Capture the cell that displays the provided text and extract its [x, y] central coordinate. 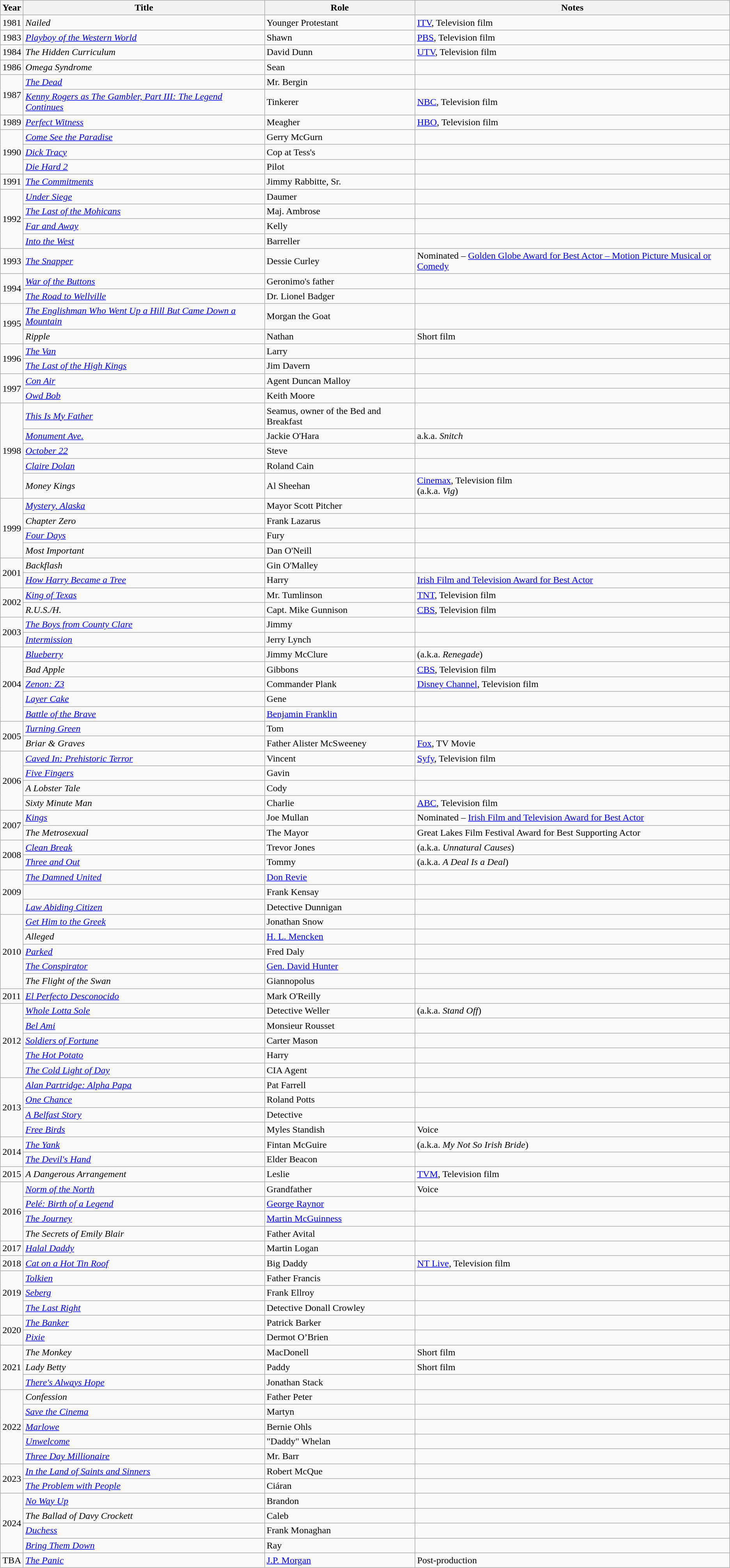
Year [12, 8]
Martyn [340, 1412]
Capt. Mike Gunnison [340, 610]
Larry [340, 351]
2016 [12, 1211]
Turning Green [144, 729]
The Hidden Curriculum [144, 52]
Frank Monaghan [340, 1531]
Vincent [340, 758]
The Flight of the Swan [144, 981]
2009 [12, 892]
Commander Plank [340, 684]
The Commitments [144, 181]
(a.k.a. Unnatural Causes) [572, 847]
Tinkerer [340, 102]
1995 [12, 324]
The Van [144, 351]
Perfect Witness [144, 122]
1992 [12, 218]
1986 [12, 67]
In the Land of Saints and Sinners [144, 1471]
Mr. Bergin [340, 82]
Detective [340, 1115]
Robert McQue [340, 1471]
Father Francis [340, 1278]
TVM, Television film [572, 1174]
Detective Weller [340, 1011]
Norm of the North [144, 1189]
2010 [12, 951]
2001 [12, 573]
Gibbons [340, 669]
NBC, Television film [572, 102]
Unwelcome [144, 1442]
El Perfecto Desconocido [144, 996]
The Hot Potato [144, 1055]
2004 [12, 684]
Daumer [340, 196]
Five Fingers [144, 773]
Parked [144, 952]
The Boys from County Clare [144, 625]
R.U.S./H. [144, 610]
Tommy [340, 862]
Cop at Tess's [340, 152]
J.P. Morgan [340, 1560]
Ray [340, 1545]
Jimmy McClure [340, 654]
1998 [12, 451]
Title [144, 8]
2019 [12, 1293]
Bernie Ohls [340, 1427]
Martin Logan [340, 1248]
TBA [12, 1560]
Mayor Scott Pitcher [340, 506]
The Devil's Hand [144, 1159]
1989 [12, 122]
Most Important [144, 550]
Omega Syndrome [144, 67]
Giannopolus [340, 981]
2013 [12, 1107]
1997 [12, 388]
(a.k.a. My Not So Irish Bride) [572, 1144]
Cinemax, Television film(a.k.a. Vig) [572, 486]
Role [340, 8]
Pelé: Birth of a Legend [144, 1204]
Into the West [144, 241]
Agent Duncan Malloy [340, 381]
The Last Right [144, 1308]
Free Birds [144, 1129]
Nominated – Irish Film and Television Award for Best Actor [572, 818]
Steve [340, 451]
The Ballad of Davy Crockett [144, 1516]
Seamus, owner of the Bed and Breakfast [340, 416]
Detective Dunnigan [340, 907]
Morgan the Goat [340, 316]
Alan Partridge: Alpha Papa [144, 1085]
Mr. Tumlinson [340, 595]
Playboy of the Western World [144, 37]
Sean [340, 67]
UTV, Television film [572, 52]
The Englishman Who Went Up a Hill But Came Down a Mountain [144, 316]
Jim Davern [340, 366]
Gene [340, 699]
Four Days [144, 536]
Clean Break [144, 847]
The Banker [144, 1323]
The Panic [144, 1560]
Kenny Rogers as The Gambler, Part III: The Legend Continues [144, 102]
Owd Bob [144, 396]
Mark O'Reilly [340, 996]
Jerry Lynch [340, 639]
The Mayor [340, 833]
Gin O'Malley [340, 565]
Bel Ami [144, 1026]
NT Live, Television film [572, 1263]
Claire Dolan [144, 465]
Bring Them Down [144, 1545]
Dick Tracy [144, 152]
Save the Cinema [144, 1412]
One Chance [144, 1100]
Frank Kensay [340, 892]
The Yank [144, 1144]
Far and Away [144, 226]
2014 [12, 1152]
TNT, Television film [572, 595]
Cody [340, 788]
The Dead [144, 82]
Ciáran [340, 1486]
Younger Protestant [340, 23]
David Dunn [340, 52]
Three and Out [144, 862]
Brandon [340, 1501]
Caleb [340, 1516]
The Problem with People [144, 1486]
Al Sheehan [340, 486]
Kings [144, 818]
Three Day Millionaire [144, 1456]
(a.k.a. Stand Off) [572, 1011]
Barreller [340, 241]
Fred Daly [340, 952]
Father Avital [340, 1234]
Frank Lazarus [340, 521]
a.k.a. Snitch [572, 436]
Pat Farrell [340, 1085]
MacDonell [340, 1352]
October 22 [144, 451]
Father Peter [340, 1397]
Nailed [144, 23]
Con Air [144, 381]
Fury [340, 536]
Syfy, Television film [572, 758]
The Last of the High Kings [144, 366]
The Snapper [144, 261]
There's Always Hope [144, 1382]
Irish Film and Television Award for Best Actor [572, 580]
ABC, Television film [572, 803]
Paddy [340, 1367]
Gavin [340, 773]
Kelly [340, 226]
Detective Donall Crowley [340, 1308]
Frank Ellroy [340, 1293]
Disney Channel, Television film [572, 684]
Myles Standish [340, 1129]
Marlowe [144, 1427]
Nominated – Golden Globe Award for Best Actor – Motion Picture Musical or Comedy [572, 261]
Don Revie [340, 877]
1983 [12, 37]
War of the Buttons [144, 281]
Jonathan Stack [340, 1382]
Shawn [340, 37]
A Lobster Tale [144, 788]
Father Alister McSweeney [340, 744]
This Is My Father [144, 416]
Roland Cain [340, 465]
2002 [12, 602]
2017 [12, 1248]
Notes [572, 8]
Battle of the Brave [144, 714]
Dr. Lionel Badger [340, 296]
Whole Lotta Sole [144, 1011]
Charlie [340, 803]
The Secrets of Emily Blair [144, 1234]
Briar & Graves [144, 744]
(a.k.a. Renegade) [572, 654]
Grandfather [340, 1189]
The Metrosexual [144, 833]
Ripple [144, 336]
2023 [12, 1479]
King of Texas [144, 595]
No Way Up [144, 1501]
CIA Agent [340, 1070]
Joe Mullan [340, 818]
PBS, Television film [572, 37]
The Journey [144, 1219]
Pilot [340, 167]
Cat on a Hot Tin Roof [144, 1263]
1990 [12, 152]
Jimmy [340, 625]
Carter Mason [340, 1041]
Tom [340, 729]
2006 [12, 781]
Gen. David Hunter [340, 966]
Confession [144, 1397]
Get Him to the Greek [144, 922]
Monument Ave. [144, 436]
2021 [12, 1367]
Dan O'Neill [340, 550]
Chapter Zero [144, 521]
"Daddy" Whelan [340, 1442]
The Last of the Mohicans [144, 211]
Great Lakes Film Festival Award for Best Supporting Actor [572, 833]
Elder Beacon [340, 1159]
Maj. Ambrose [340, 211]
Meagher [340, 122]
1991 [12, 181]
1984 [12, 52]
Trevor Jones [340, 847]
The Damned United [144, 877]
Soldiers of Fortune [144, 1041]
Come See the Paradise [144, 137]
Die Hard 2 [144, 167]
Money Kings [144, 486]
Dermot O’Brien [340, 1337]
Nathan [340, 336]
Big Daddy [340, 1263]
Mystery, Alaska [144, 506]
1993 [12, 261]
Pixie [144, 1337]
How Harry Became a Tree [144, 580]
Seberg [144, 1293]
Fox, TV Movie [572, 744]
The Monkey [144, 1352]
2003 [12, 632]
ITV, Television film [572, 23]
Dessie Curley [340, 261]
Roland Potts [340, 1100]
Sixty Minute Man [144, 803]
Bad Apple [144, 669]
(a.k.a. A Deal Is a Deal) [572, 862]
Law Abiding Citizen [144, 907]
Alleged [144, 936]
Jimmy Rabbitte, Sr. [340, 181]
2020 [12, 1330]
2007 [12, 825]
2018 [12, 1263]
1981 [12, 23]
Intermission [144, 639]
The Conspirator [144, 966]
Layer Cake [144, 699]
Keith Moore [340, 396]
2008 [12, 855]
1999 [12, 528]
Gerry McGurn [340, 137]
Jackie O'Hara [340, 436]
1994 [12, 289]
Caved In: Prehistoric Terror [144, 758]
Mr. Barr [340, 1456]
Lady Betty [144, 1367]
The Cold Light of Day [144, 1070]
Blueberry [144, 654]
Fintan McGuire [340, 1144]
Monsieur Rousset [340, 1026]
Under Siege [144, 196]
2005 [12, 736]
Martin McGuinness [340, 1219]
George Raynor [340, 1204]
Halal Daddy [144, 1248]
Leslie [340, 1174]
2022 [12, 1426]
A Dangerous Arrangement [144, 1174]
Backflash [144, 565]
Patrick Barker [340, 1323]
1996 [12, 359]
Geronimo's father [340, 281]
Benjamin Franklin [340, 714]
Jonathan Snow [340, 922]
Post-production [572, 1560]
Tolkien [144, 1278]
2024 [12, 1523]
Duchess [144, 1531]
Zenon: Z3 [144, 684]
A Belfast Story [144, 1115]
2015 [12, 1174]
H. L. Mencken [340, 936]
HBO, Television film [572, 122]
The Road to Wellville [144, 296]
2011 [12, 996]
2012 [12, 1041]
1987 [12, 94]
